Output the [x, y] coordinate of the center of the cell containing the given text.  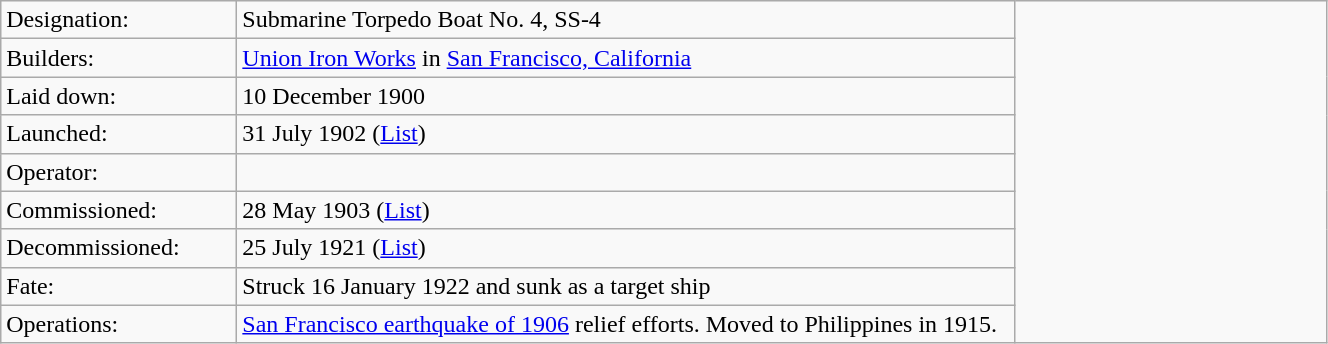
Laid down: [119, 96]
Decommissioned: [119, 248]
Operations: [119, 324]
Submarine Torpedo Boat No. 4, SS-4 [626, 20]
Designation: [119, 20]
San Francisco earthquake of 1906 relief efforts. Moved to Philippines in 1915. [626, 324]
Operator: [119, 172]
Fate: [119, 286]
31 July 1902 (List) [626, 134]
Commissioned: [119, 210]
Union Iron Works in San Francisco, California [626, 58]
Struck 16 January 1922 and sunk as a target ship [626, 286]
Builders: [119, 58]
Launched: [119, 134]
10 December 1900 [626, 96]
25 July 1921 (List) [626, 248]
28 May 1903 (List) [626, 210]
